From the cell containing the given text, extract its center point as [x, y] coordinate. 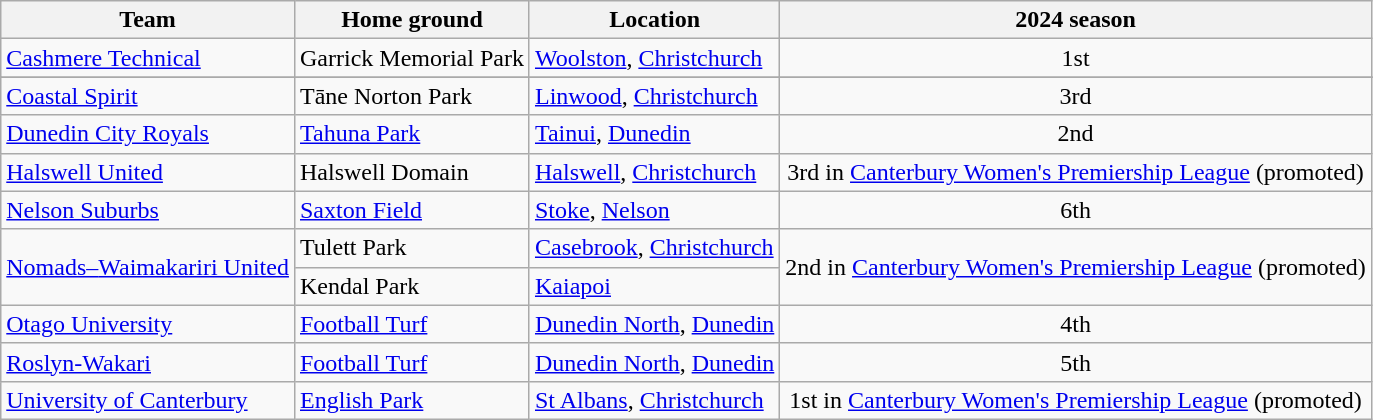
Kaiapoi [654, 286]
1st in Canterbury Women's Premiership League (promoted) [1076, 400]
Tulett Park [412, 248]
6th [1076, 210]
1st [1076, 58]
Tainui, Dunedin [654, 134]
Tāne Norton Park [412, 96]
Otago University [148, 324]
Casebrook, Christchurch [654, 248]
2nd [1076, 134]
3rd in Canterbury Women's Premiership League (promoted) [1076, 172]
Roslyn-Wakari [148, 362]
2nd in Canterbury Women's Premiership League (promoted) [1076, 267]
Halswell, Christchurch [654, 172]
5th [1076, 362]
University of Canterbury [148, 400]
Location [654, 20]
Home ground [412, 20]
English Park [412, 400]
Nelson Suburbs [148, 210]
3rd [1076, 96]
Halswell Domain [412, 172]
St Albans, Christchurch [654, 400]
Cashmere Technical [148, 58]
4th [1076, 324]
Linwood, Christchurch [654, 96]
Garrick Memorial Park [412, 58]
Halswell United [148, 172]
Team [148, 20]
Tahuna Park [412, 134]
2024 season [1076, 20]
Kendal Park [412, 286]
Saxton Field [412, 210]
Woolston, Christchurch [654, 58]
Stoke, Nelson [654, 210]
Dunedin City Royals [148, 134]
Coastal Spirit [148, 96]
Nomads–Waimakariri United [148, 267]
